For the text-containing cell, return its midpoint in [X, Y] coordinate format. 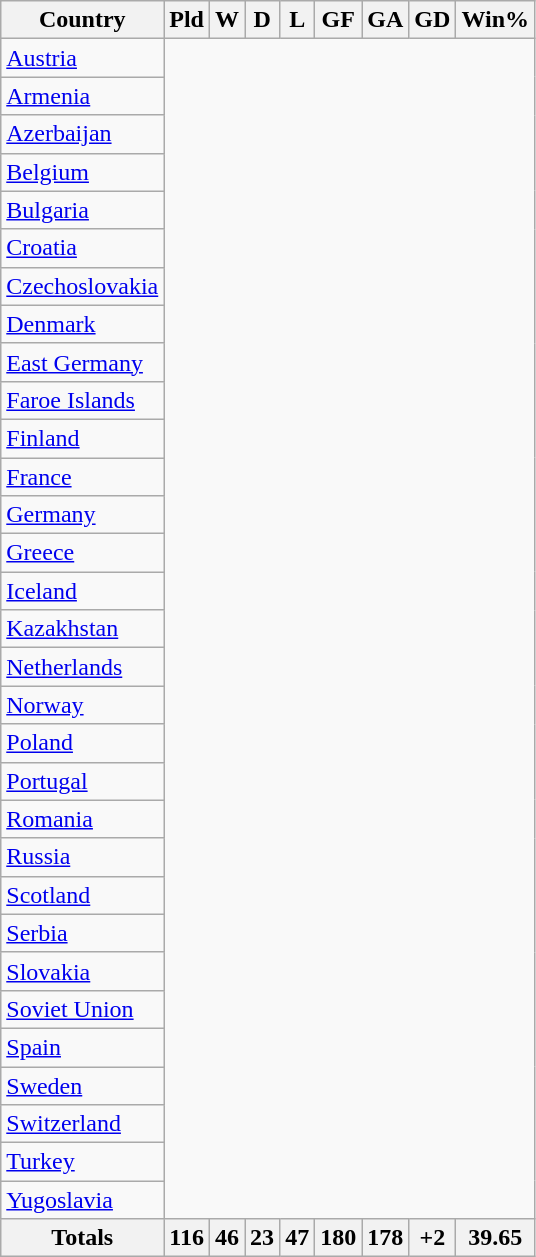
France [82, 477]
Austria [82, 58]
178 [386, 1238]
L [298, 20]
Norway [82, 705]
39.65 [496, 1238]
GA [386, 20]
Soviet Union [82, 1009]
Russia [82, 857]
46 [228, 1238]
Bulgaria [82, 210]
23 [262, 1238]
D [262, 20]
Spain [82, 1047]
Belgium [82, 172]
Poland [82, 743]
GD [432, 20]
Finland [82, 438]
Country [82, 20]
Germany [82, 515]
Kazakhstan [82, 629]
Czechoslovakia [82, 286]
Azerbaijan [82, 134]
Scotland [82, 895]
Armenia [82, 96]
Portugal [82, 781]
East Germany [82, 362]
GF [338, 20]
Romania [82, 819]
Win% [496, 20]
Serbia [82, 933]
+2 [432, 1238]
180 [338, 1238]
Netherlands [82, 667]
Yugoslavia [82, 1200]
Croatia [82, 248]
Sweden [82, 1085]
Iceland [82, 591]
47 [298, 1238]
Faroe Islands [82, 400]
Pld [187, 20]
116 [187, 1238]
W [228, 20]
Switzerland [82, 1124]
Totals [82, 1238]
Denmark [82, 324]
Turkey [82, 1162]
Greece [82, 553]
Slovakia [82, 971]
